Detect which cell encompasses the target text, then output its [X, Y] center coordinate. 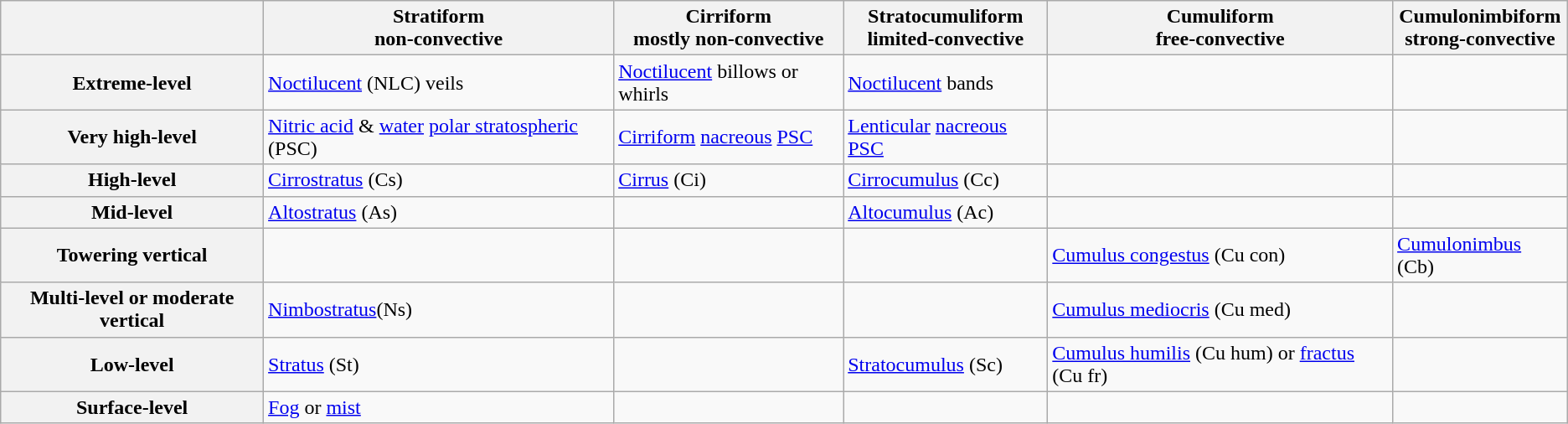
Towering vertical [132, 255]
Mid-level [132, 212]
Cirrus (Ci) [729, 180]
Cumulus humilis (Cu hum) or fractus (Cu fr) [1220, 364]
Cumulus mediocris (Cu med) [1220, 310]
Very high-level [132, 137]
Multi-level or moderate vertical [132, 310]
Stratus (St) [439, 364]
Lenticular nacreous PSC [946, 137]
Cumulonimbus (Cb) [1481, 255]
Noctilucent billows or whirls [729, 82]
Cirriform mostly non-convective [729, 28]
High-level [132, 180]
Stratocumulus (Sc) [946, 364]
Noctilucent (NLC) veils [439, 82]
Extreme-level [132, 82]
Cirrostratus (Cs) [439, 180]
Cumuliform free-convective [1220, 28]
Stratocumuliform limited-convective [946, 28]
Nimbostratus(Ns) [439, 310]
Cumulus congestus (Cu con) [1220, 255]
Noctilucent bands [946, 82]
Cirriform nacreous PSC [729, 137]
Stratiform non-convective [439, 28]
Fog or mist [439, 407]
Cirrocumulus (Cc) [946, 180]
Altocumulus (Ac) [946, 212]
Cumulonimbiform strong-convective [1481, 28]
Altostratus (As) [439, 212]
Surface-level [132, 407]
Low-level [132, 364]
Nitric acid & water polar stratospheric (PSC) [439, 137]
